Return the (x, y) coordinate for the center point of the cell that contains the specified text.  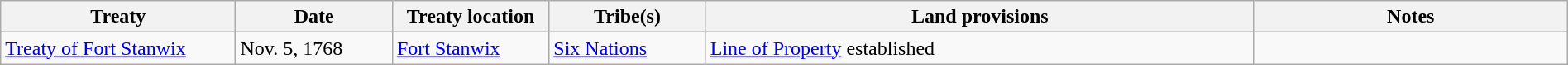
Nov. 5, 1768 (314, 48)
Tribe(s) (627, 17)
Fort Stanwix (470, 48)
Line of Property established (979, 48)
Treaty of Fort Stanwix (118, 48)
Treaty location (470, 17)
Notes (1411, 17)
Six Nations (627, 48)
Treaty (118, 17)
Land provisions (979, 17)
Date (314, 17)
